Locate the cell with the specified text and output its [X, Y] center coordinate. 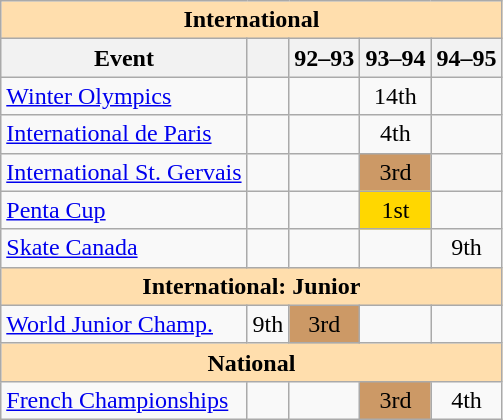
International: Junior [252, 286]
International de Paris [124, 134]
French Championships [124, 400]
National [252, 362]
International [252, 20]
1st [396, 210]
World Junior Champ. [124, 324]
Winter Olympics [124, 96]
14th [396, 96]
Skate Canada [124, 248]
Penta Cup [124, 210]
Event [124, 58]
International St. Gervais [124, 172]
93–94 [396, 58]
92–93 [324, 58]
94–95 [466, 58]
